Output the [x, y] coordinate of the center of the cell containing the given text.  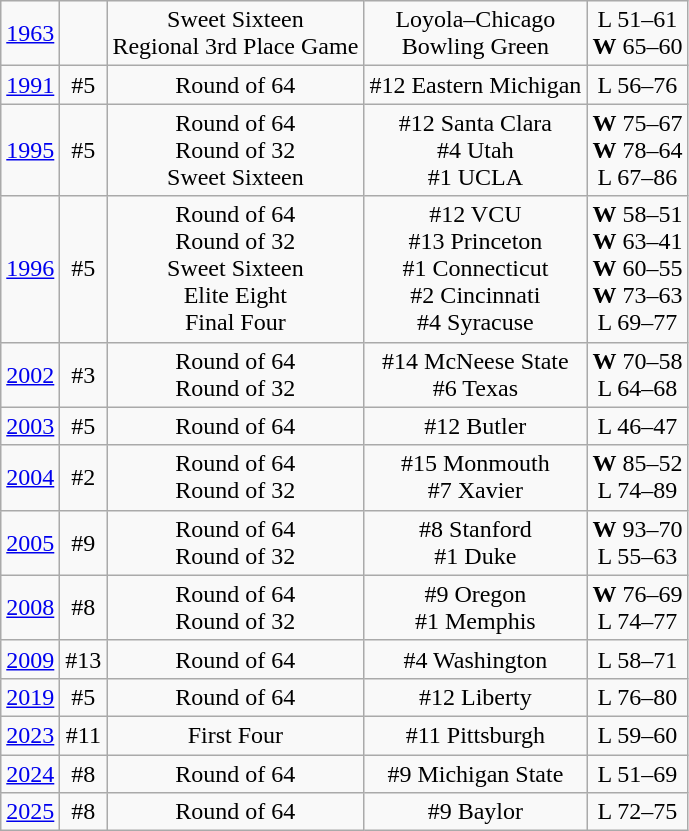
#12 Liberty [476, 697]
1963 [30, 34]
#14 McNeese State#6 Texas [476, 374]
First Four [236, 735]
#12 VCU#13 Princeton#1 Connecticut#2 Cincinnati#4 Syracuse [476, 269]
W 70–58L 64–68 [638, 374]
#3 [84, 374]
W 85–52L 74–89 [638, 478]
#12 Butler [476, 426]
#9 Oregon#1 Memphis [476, 608]
L 51–69 [638, 773]
L 58–71 [638, 659]
2023 [30, 735]
2024 [30, 773]
Round of 64Round of 32Sweet SixteenElite EightFinal Four [236, 269]
2009 [30, 659]
2025 [30, 812]
L 46–47 [638, 426]
L 59–60 [638, 735]
W 75–67W 78–64L 67–86 [638, 150]
L 51–61W 65–60 [638, 34]
2008 [30, 608]
Sweet SixteenRegional 3rd Place Game [236, 34]
W 58–51W 63–41W 60–55W 73–63L 69–77 [638, 269]
1995 [30, 150]
#13 [84, 659]
#15 Monmouth#7 Xavier [476, 478]
L 76–80 [638, 697]
#9 Baylor [476, 812]
L 72–75 [638, 812]
#12 Santa Clara#4 Utah#1 UCLA [476, 150]
2004 [30, 478]
W 76–69L 74–77 [638, 608]
Loyola–ChicagoBowling Green [476, 34]
L 56–76 [638, 85]
1996 [30, 269]
#11 Pittsburgh [476, 735]
#9 [84, 542]
#2 [84, 478]
2002 [30, 374]
#4 Washington [476, 659]
W 93–70L 55–63 [638, 542]
2003 [30, 426]
#9 Michigan State [476, 773]
#8 Stanford#1 Duke [476, 542]
#11 [84, 735]
2005 [30, 542]
2019 [30, 697]
Round of 64Round of 32Sweet Sixteen [236, 150]
#12 Eastern Michigan [476, 85]
1991 [30, 85]
